Scan for the cell matching the given text and deliver its (X, Y) coordinate at center. 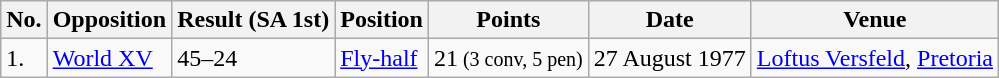
21 (3 conv, 5 pen) (508, 58)
Result (SA 1st) (254, 20)
Loftus Versfeld, Pretoria (874, 58)
Date (670, 20)
45–24 (254, 58)
Opposition (109, 20)
Venue (874, 20)
1. (24, 58)
Fly-half (382, 58)
Position (382, 20)
No. (24, 20)
World XV (109, 58)
27 August 1977 (670, 58)
Points (508, 20)
